From the cell containing the given text, extract its center point as (x, y) coordinate. 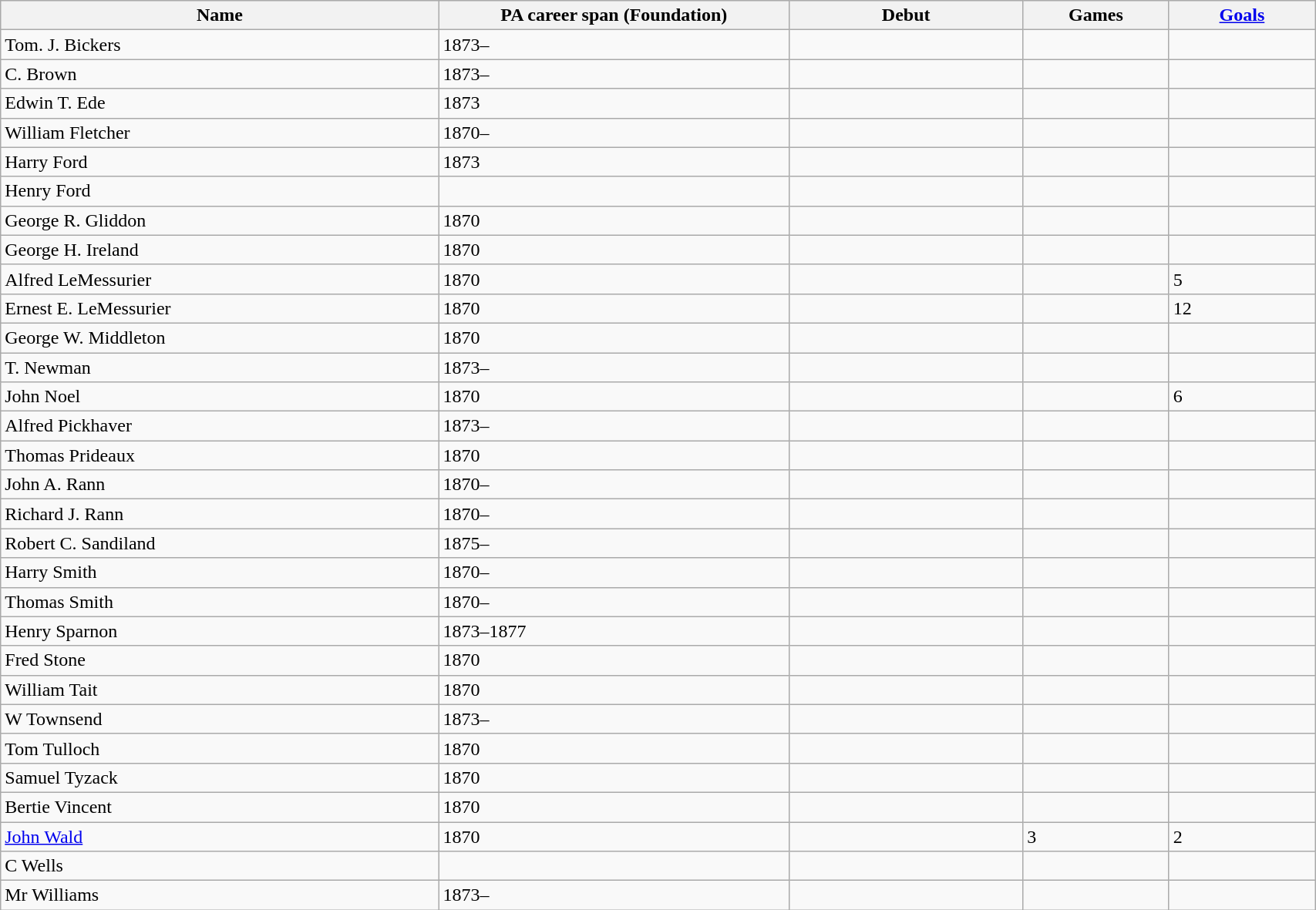
Harry Smith (220, 573)
William Tait (220, 690)
William Fletcher (220, 133)
3 (1096, 836)
6 (1241, 397)
Alfred LeMessurier (220, 279)
George H. Ireland (220, 250)
Tom Tulloch (220, 748)
W Townsend (220, 719)
Robert C. Sandiland (220, 543)
Games (1096, 15)
Bertie Vincent (220, 807)
John A. Rann (220, 485)
1873–1877 (614, 631)
John Wald (220, 836)
George R. Gliddon (220, 220)
5 (1241, 279)
Harry Ford (220, 162)
Samuel Tyzack (220, 777)
Ernest E. LeMessurier (220, 308)
Richard J. Rann (220, 514)
PA career span (Foundation) (614, 15)
C. Brown (220, 74)
Edwin T. Ede (220, 103)
Tom. J. Bickers (220, 45)
Alfred Pickhaver (220, 426)
Thomas Prideaux (220, 455)
John Noel (220, 397)
Thomas Smith (220, 602)
Debut (907, 15)
Henry Ford (220, 191)
T. Newman (220, 368)
2 (1241, 836)
Mr Williams (220, 895)
C Wells (220, 866)
Goals (1241, 15)
George W. Middleton (220, 337)
Name (220, 15)
12 (1241, 308)
1875– (614, 543)
Fred Stone (220, 660)
Henry Sparnon (220, 631)
